For the text-containing cell, return its midpoint in [x, y] coordinate format. 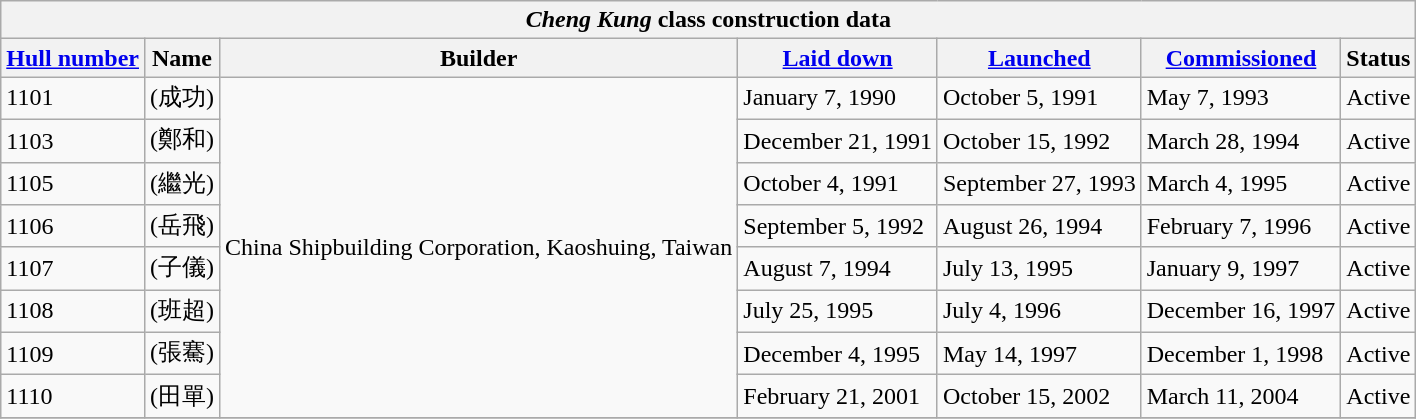
March 11, 2004 [1241, 396]
January 9, 1997 [1241, 268]
(子儀) [182, 268]
(田單) [182, 396]
December 21, 1991 [838, 140]
Launched [1039, 58]
1107 [73, 268]
1109 [73, 354]
(張騫) [182, 354]
February 21, 2001 [838, 396]
Laid down [838, 58]
October 5, 1991 [1039, 98]
July 13, 1995 [1039, 268]
August 7, 1994 [838, 268]
July 4, 1996 [1039, 312]
China Shipbuilding Corporation, Kaoshuing, Taiwan [479, 247]
1105 [73, 184]
Status [1378, 58]
December 4, 1995 [838, 354]
(岳飛) [182, 226]
September 27, 1993 [1039, 184]
Cheng Kung class construction data [708, 20]
1106 [73, 226]
September 5, 1992 [838, 226]
1101 [73, 98]
October 4, 1991 [838, 184]
February 7, 1996 [1241, 226]
Builder [479, 58]
August 26, 1994 [1039, 226]
Commissioned [1241, 58]
(繼光) [182, 184]
May 14, 1997 [1039, 354]
1103 [73, 140]
December 1, 1998 [1241, 354]
March 4, 1995 [1241, 184]
Hull number [73, 58]
October 15, 2002 [1039, 396]
May 7, 1993 [1241, 98]
December 16, 1997 [1241, 312]
July 25, 1995 [838, 312]
(成功) [182, 98]
(班超) [182, 312]
1110 [73, 396]
October 15, 1992 [1039, 140]
(鄭和) [182, 140]
1108 [73, 312]
Name [182, 58]
January 7, 1990 [838, 98]
March 28, 1994 [1241, 140]
